Provide the [x, y] coordinate of the cell's center where the given text is located.  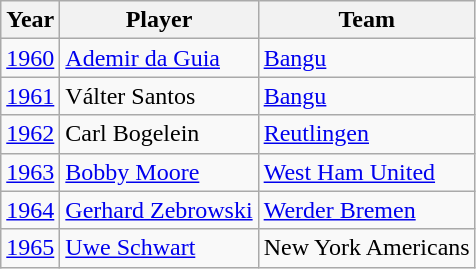
Carl Bogelein [159, 134]
Gerhard Zebrowski [159, 210]
Válter Santos [159, 96]
Ademir da Guia [159, 58]
Reutlingen [366, 134]
Player [159, 20]
Team [366, 20]
1964 [30, 210]
New York Americans [366, 248]
Uwe Schwart [159, 248]
1965 [30, 248]
1962 [30, 134]
Werder Bremen [366, 210]
1960 [30, 58]
West Ham United [366, 172]
1963 [30, 172]
Bobby Moore [159, 172]
Year [30, 20]
1961 [30, 96]
